Return the (X, Y) coordinate for the center point of the cell that contains the specified text.  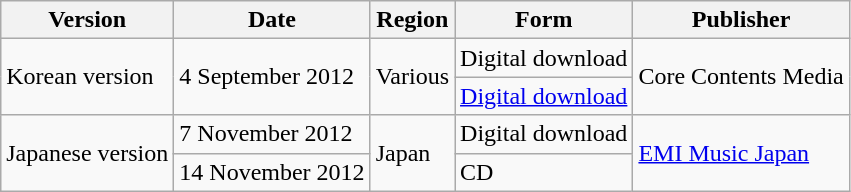
4 September 2012 (272, 77)
EMI Music Japan (741, 153)
Region (412, 20)
Version (88, 20)
7 November 2012 (272, 134)
Japanese version (88, 153)
Date (272, 20)
Various (412, 77)
Korean version (88, 77)
14 November 2012 (272, 172)
Publisher (741, 20)
Form (544, 20)
Japan (412, 153)
CD (544, 172)
Core Contents Media (741, 77)
